Output the [x, y] coordinate of the center of the cell containing the given text.  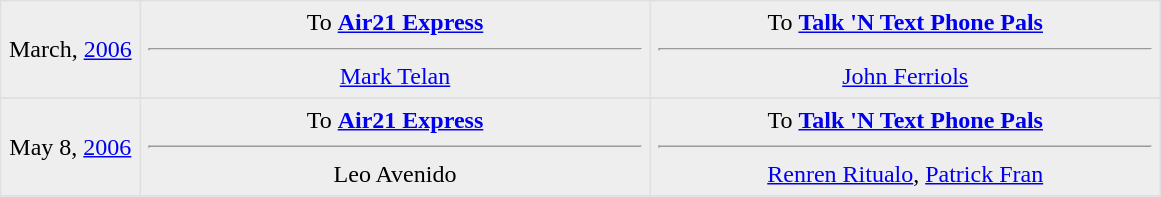
March, 2006 [70, 50]
To Talk 'N Text Phone PalsRenren Ritualo, Patrick Fran [905, 147]
To Talk 'N Text Phone PalsJohn Ferriols [905, 50]
To Air21 ExpressMark Telan [395, 50]
May 8, 2006 [70, 147]
To Air21 ExpressLeo Avenido [395, 147]
